Return the (x, y) coordinate for the center point of the cell that contains the specified text.  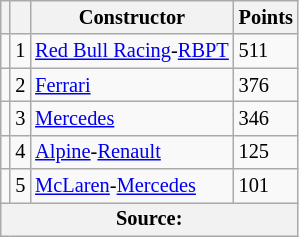
3 (20, 118)
376 (266, 85)
125 (266, 152)
101 (266, 186)
Constructor (132, 17)
511 (266, 51)
2 (20, 85)
1 (20, 51)
Points (266, 17)
4 (20, 152)
Alpine-Renault (132, 152)
Source: (150, 219)
Ferrari (132, 85)
Red Bull Racing-RBPT (132, 51)
5 (20, 186)
Mercedes (132, 118)
346 (266, 118)
McLaren-Mercedes (132, 186)
